Detect which cell encompasses the target text, then output its (x, y) center coordinate. 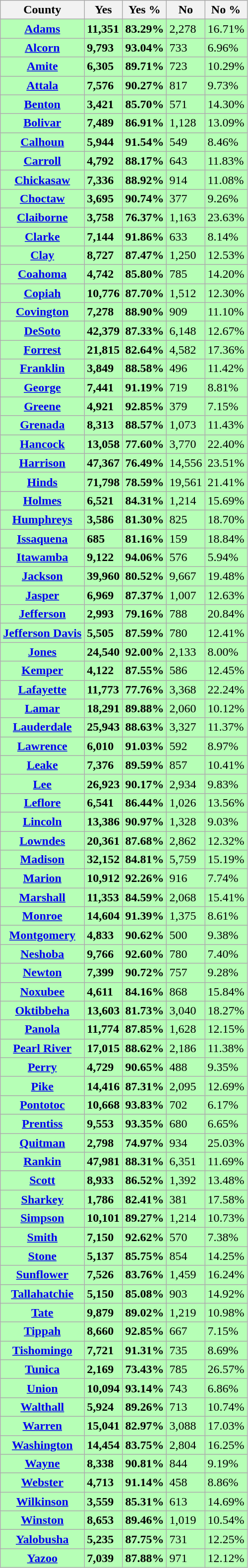
Copiah (43, 293)
903 (186, 1294)
Walthall (43, 1407)
Kemper (43, 671)
18.70% (226, 519)
14.20% (226, 274)
Scott (43, 1181)
7,576 (103, 85)
87.33% (145, 331)
Carroll (43, 161)
570 (186, 1237)
91.54% (145, 142)
6.65% (226, 1124)
Tallahatchie (43, 1294)
8,653 (103, 1520)
Amite (43, 66)
12.67% (226, 331)
458 (186, 1483)
Lee (43, 784)
914 (186, 180)
592 (186, 746)
Lawrence (43, 746)
9.03% (226, 821)
12.53% (226, 255)
8.69% (226, 1350)
Bolivar (43, 123)
2,993 (103, 614)
14,556 (186, 463)
Pontotoc (43, 1105)
11.10% (226, 312)
84.81% (145, 860)
10.12% (226, 708)
20.84% (226, 614)
21,815 (103, 350)
1,375 (186, 916)
2,133 (186, 652)
4,921 (103, 406)
5,150 (103, 1294)
12.25% (226, 1539)
2,278 (186, 29)
735 (186, 1350)
81.16% (145, 538)
2,169 (103, 1369)
91.31% (145, 1350)
9.35% (226, 1067)
643 (186, 161)
County (43, 10)
9.28% (226, 973)
9.73% (226, 85)
24,540 (103, 652)
Tippah (43, 1331)
Adams (43, 29)
Tunica (43, 1369)
15.19% (226, 860)
Pearl River (43, 1048)
23.51% (226, 463)
3,586 (103, 519)
8,338 (103, 1464)
81.30% (145, 519)
3,040 (186, 1010)
74.97% (145, 1142)
88.62% (145, 1048)
909 (186, 312)
85.80% (145, 274)
2,862 (186, 841)
Clay (43, 255)
488 (186, 1067)
13.48% (226, 1181)
Coahoma (43, 274)
19.48% (226, 576)
12.12% (226, 1558)
94.06% (145, 558)
3,758 (103, 217)
93.14% (145, 1388)
11,773 (103, 690)
13,386 (103, 821)
92.60% (145, 954)
733 (186, 48)
87.47% (145, 255)
22.40% (226, 444)
10.74% (226, 1407)
3,327 (186, 727)
2,798 (103, 1142)
2,804 (186, 1445)
89.46% (145, 1520)
Marshall (43, 897)
Harrison (43, 463)
76.37% (145, 217)
Smith (43, 1237)
1,163 (186, 217)
571 (186, 104)
377 (186, 198)
2,068 (186, 897)
613 (186, 1502)
13.09% (226, 123)
17.58% (226, 1199)
90.65% (145, 1067)
3,368 (186, 690)
7,376 (103, 765)
88.17% (145, 161)
8,933 (103, 1181)
Webster (43, 1483)
92.26% (145, 878)
82.64% (145, 350)
9,667 (186, 576)
Sharkey (43, 1199)
Warren (43, 1426)
Greene (43, 406)
71,798 (103, 482)
89.27% (145, 1218)
6.86% (226, 1388)
83.75% (145, 1445)
4,729 (103, 1067)
Stone (43, 1256)
90.62% (145, 935)
21.41% (226, 482)
Panola (43, 1029)
719 (186, 387)
Issaquena (43, 538)
496 (186, 369)
2,060 (186, 708)
381 (186, 1199)
86.91% (145, 123)
10.73% (226, 1218)
18.84% (226, 538)
42,379 (103, 331)
85.70% (145, 104)
22.24% (226, 690)
1,128 (186, 123)
11.08% (226, 180)
576 (186, 558)
Wayne (43, 1464)
1,328 (186, 821)
13,603 (103, 1010)
9.83% (226, 784)
Choctaw (43, 198)
17,015 (103, 1048)
854 (186, 1256)
4,582 (186, 350)
26,923 (103, 784)
Jefferson (43, 614)
8.00% (226, 652)
7.40% (226, 954)
7,336 (103, 180)
7,150 (103, 1237)
1,007 (186, 595)
12.41% (226, 633)
4,833 (103, 935)
2,095 (186, 1086)
9.19% (226, 1464)
11.69% (226, 1162)
1,026 (186, 803)
Winston (43, 1520)
5.94% (226, 558)
89.88% (145, 708)
10,668 (103, 1105)
Hinds (43, 482)
3,421 (103, 104)
14.25% (226, 1256)
6,351 (186, 1162)
89.26% (145, 1407)
7,399 (103, 973)
Union (43, 1388)
6.96% (226, 48)
Lamar (43, 708)
14,454 (103, 1445)
12.63% (226, 595)
25,943 (103, 727)
8.86% (226, 1483)
8,313 (103, 425)
10.41% (226, 765)
Jackson (43, 576)
14,416 (103, 1086)
14.92% (226, 1294)
4,742 (103, 274)
88.57% (145, 425)
Tishomingo (43, 1350)
4,713 (103, 1483)
90.81% (145, 1464)
9,793 (103, 48)
Holmes (43, 501)
723 (186, 66)
667 (186, 1331)
6,148 (186, 331)
84.16% (145, 992)
15.84% (226, 992)
DeSoto (43, 331)
11.37% (226, 727)
685 (103, 538)
Alcorn (43, 48)
Chickasaw (43, 180)
82.97% (145, 1426)
971 (186, 1558)
77.76% (145, 690)
90.17% (145, 784)
Newton (43, 973)
7.38% (226, 1237)
16.71% (226, 29)
85.08% (145, 1294)
757 (186, 973)
76.49% (145, 463)
844 (186, 1464)
Marion (43, 878)
1,392 (186, 1181)
Sunflower (43, 1275)
Jefferson Davis (43, 633)
Calhoun (43, 142)
84.31% (145, 501)
3,559 (103, 1502)
6,541 (103, 803)
Attala (43, 85)
89.59% (145, 765)
15.69% (226, 501)
87.59% (145, 633)
10,776 (103, 293)
92.62% (145, 1237)
11,353 (103, 897)
4,792 (103, 161)
88.58% (145, 369)
5,944 (103, 142)
3,695 (103, 198)
47,367 (103, 463)
No % (226, 10)
680 (186, 1124)
8.46% (226, 142)
90.97% (145, 821)
6,010 (103, 746)
9,879 (103, 1313)
91.86% (145, 237)
8.81% (226, 387)
4,122 (103, 671)
7,721 (103, 1350)
88.31% (145, 1162)
81.73% (145, 1010)
1,628 (186, 1029)
78.59% (145, 482)
87.37% (145, 595)
868 (186, 992)
1,512 (186, 293)
93.35% (145, 1124)
26.57% (226, 1369)
9,766 (103, 954)
13.56% (226, 803)
Leflore (43, 803)
825 (186, 519)
9,122 (103, 558)
Itawamba (43, 558)
10,094 (103, 1388)
89.02% (145, 1313)
8.14% (226, 237)
12.30% (226, 293)
16.25% (226, 1445)
Noxubee (43, 992)
23.63% (226, 217)
82.41% (145, 1199)
11,351 (103, 29)
Yazoo (43, 1558)
Lauderdale (43, 727)
Grenada (43, 425)
11.43% (226, 425)
817 (186, 85)
Oktibbeha (43, 1010)
1,019 (186, 1520)
857 (186, 765)
549 (186, 142)
80.52% (145, 576)
10.54% (226, 1520)
Yalobusha (43, 1539)
87.68% (145, 841)
500 (186, 935)
79.16% (145, 614)
Rankin (43, 1162)
Lincoln (43, 821)
8.97% (226, 746)
87.75% (145, 1539)
6.17% (226, 1105)
Jasper (43, 595)
2,934 (186, 784)
934 (186, 1142)
7.74% (226, 878)
88.90% (145, 312)
91.39% (145, 916)
Madison (43, 860)
5,924 (103, 1407)
83.76% (145, 1275)
10.29% (226, 66)
25.03% (226, 1142)
86.44% (145, 803)
Covington (43, 312)
12.15% (226, 1029)
Montgomery (43, 935)
Yes (103, 10)
Quitman (43, 1142)
12.32% (226, 841)
586 (186, 671)
90.27% (145, 85)
Simpson (43, 1218)
84.59% (145, 897)
Washington (43, 1445)
No (186, 10)
47,981 (103, 1162)
Tate (43, 1313)
Wilkinson (43, 1502)
7,039 (103, 1558)
15.41% (226, 897)
5,759 (186, 860)
90.74% (145, 198)
633 (186, 237)
713 (186, 1407)
5,235 (103, 1539)
91.19% (145, 387)
702 (186, 1105)
Forrest (43, 350)
16.24% (226, 1275)
18.27% (226, 1010)
91.03% (145, 746)
11,774 (103, 1029)
5,505 (103, 633)
18,291 (103, 708)
9.26% (226, 198)
Yes % (145, 10)
1,073 (186, 425)
Franklin (43, 369)
17.03% (226, 1426)
39,960 (103, 576)
Pike (43, 1086)
9.38% (226, 935)
87.31% (145, 1086)
788 (186, 614)
3,849 (103, 369)
86.52% (145, 1181)
9,553 (103, 1124)
159 (186, 538)
5,137 (103, 1256)
92.00% (145, 652)
17.36% (226, 350)
731 (186, 1539)
12.69% (226, 1086)
Hancock (43, 444)
Humphreys (43, 519)
93.83% (145, 1105)
8,660 (103, 1331)
8,727 (103, 255)
4,611 (103, 992)
1,786 (103, 1199)
89.71% (145, 66)
88.92% (145, 180)
85.75% (145, 1256)
Jones (43, 652)
87.70% (145, 293)
George (43, 387)
Neshoba (43, 954)
88.63% (145, 727)
379 (186, 406)
7,144 (103, 237)
6,969 (103, 595)
8.61% (226, 916)
87.55% (145, 671)
Monroe (43, 916)
7,441 (103, 387)
7,489 (103, 123)
7,526 (103, 1275)
2,186 (186, 1048)
7,278 (103, 312)
12.45% (226, 671)
32,152 (103, 860)
73.43% (145, 1369)
14.69% (226, 1502)
10,912 (103, 878)
Perry (43, 1067)
77.60% (145, 444)
11.83% (226, 161)
13,058 (103, 444)
83.29% (145, 29)
15,041 (103, 1426)
90.72% (145, 973)
3,088 (186, 1426)
11.38% (226, 1048)
Benton (43, 104)
87.85% (145, 1029)
Leake (43, 765)
Prentiss (43, 1124)
1,219 (186, 1313)
743 (186, 1388)
14,604 (103, 916)
93.04% (145, 48)
10,101 (103, 1218)
Lafayette (43, 690)
19,561 (186, 482)
6,521 (103, 501)
85.31% (145, 1502)
Clarke (43, 237)
916 (186, 878)
Lowndes (43, 841)
11.42% (226, 369)
6,305 (103, 66)
1,459 (186, 1275)
87.88% (145, 1558)
1,250 (186, 255)
14.30% (226, 104)
10.98% (226, 1313)
3,770 (186, 444)
91.14% (145, 1483)
20,361 (103, 841)
Claiborne (43, 217)
